Search for the cell housing the specified text and yield its (X, Y) center coordinate. 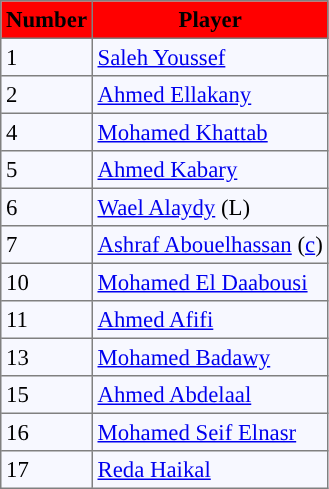
Saleh Youssef (210, 57)
Mohamed Seif Elnasr (210, 432)
Reda Haikal (210, 470)
5 (47, 170)
Mohamed Badawy (210, 357)
Ahmed Afifi (210, 320)
Mohamed El Daabousi (210, 282)
17 (47, 470)
16 (47, 432)
Mohamed Khattab (210, 132)
1 (47, 57)
7 (47, 245)
10 (47, 282)
6 (47, 207)
Ashraf Abouelhassan (c) (210, 245)
Player (210, 20)
Ahmed Kabary (210, 170)
Ahmed Ellakany (210, 95)
2 (47, 95)
11 (47, 320)
Wael Alaydy (L) (210, 207)
4 (47, 132)
15 (47, 395)
Number (47, 20)
13 (47, 357)
Ahmed Abdelaal (210, 395)
